Locate the cell with the specified text and output its (x, y) center coordinate. 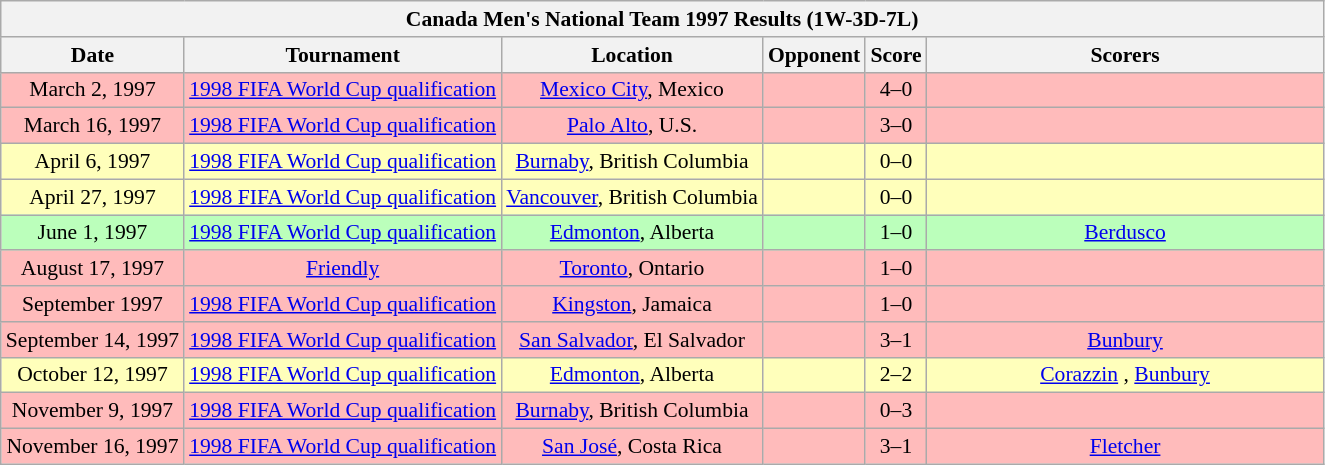
Vancouver, British Columbia (632, 197)
Date (92, 55)
Tournament (342, 55)
October 12, 1997 (92, 375)
Location (632, 55)
3–0 (896, 126)
Fletcher (1126, 447)
August 17, 1997 (92, 269)
September 1997 (92, 304)
4–0 (896, 90)
Opponent (814, 55)
Toronto, Ontario (632, 269)
Mexico City, Mexico (632, 90)
Kingston, Jamaica (632, 304)
September 14, 1997 (92, 340)
0–3 (896, 411)
Score (896, 55)
2–2 (896, 375)
Canada Men's National Team 1997 Results (1W-3D-7L) (662, 19)
Friendly (342, 269)
April 6, 1997 (92, 162)
Palo Alto, U.S. (632, 126)
Berdusco (1126, 233)
San Salvador, El Salvador (632, 340)
Scorers (1126, 55)
June 1, 1997 (92, 233)
March 2, 1997 (92, 90)
March 16, 1997 (92, 126)
November 9, 1997 (92, 411)
San José, Costa Rica (632, 447)
November 16, 1997 (92, 447)
Corazzin , Bunbury (1126, 375)
Bunbury (1126, 340)
April 27, 1997 (92, 197)
